For the text-containing cell, return its midpoint in (X, Y) coordinate format. 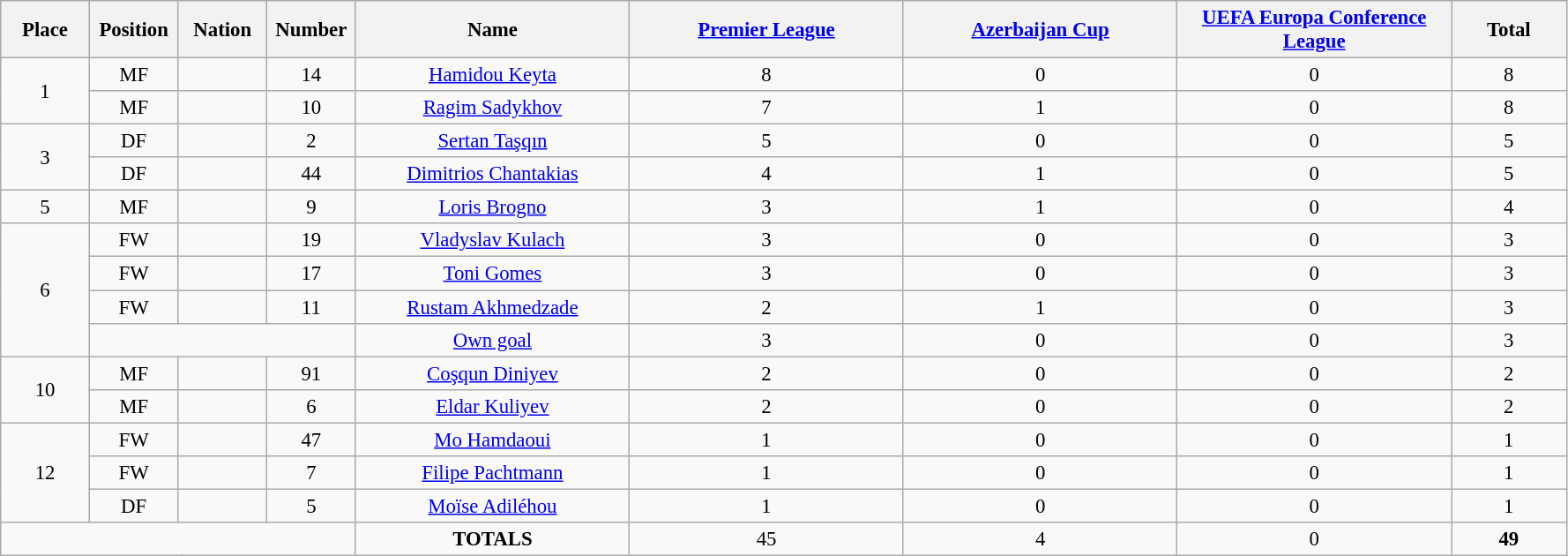
Azerbaijan Cup (1041, 30)
44 (312, 174)
Toni Gomes (492, 274)
Number (312, 30)
Mo Hamdaoui (492, 440)
Place (46, 30)
Premier League (767, 30)
Rustam Akhmedzade (492, 307)
Nation (222, 30)
45 (767, 539)
12 (46, 473)
Coşqun Diniyev (492, 373)
Ragim Sadykhov (492, 108)
49 (1510, 539)
UEFA Europa Conference League (1314, 30)
Moïse Adiléhou (492, 506)
47 (312, 440)
Name (492, 30)
17 (312, 274)
9 (312, 207)
Filipe Pachtmann (492, 473)
Loris Brogno (492, 207)
Total (1510, 30)
Position (134, 30)
Sertan Taşqın (492, 141)
TOTALS (492, 539)
Dimitrios Chantakias (492, 174)
91 (312, 373)
Eldar Kuliyev (492, 406)
14 (312, 75)
Vladyslav Kulach (492, 241)
Own goal (492, 340)
19 (312, 241)
11 (312, 307)
Hamidou Keyta (492, 75)
